Return (x, y) of the center of cell containing provided text 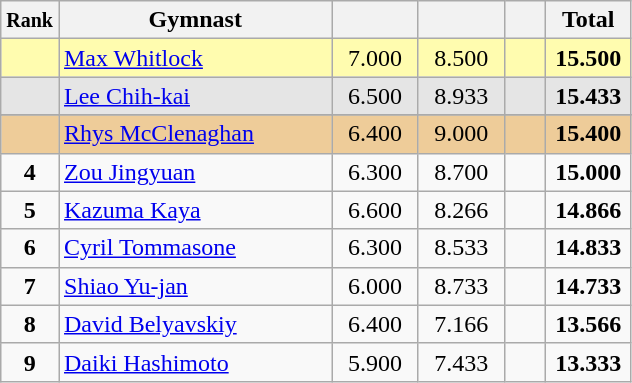
Kazuma Kaya (195, 210)
8.700 (461, 172)
5.900 (375, 362)
7.166 (461, 324)
Shiao Yu-jan (195, 286)
Rhys McClenaghan (195, 134)
14.866 (588, 210)
7.000 (375, 58)
15.500 (588, 58)
5 (30, 210)
8.533 (461, 248)
4 (30, 172)
6.500 (375, 96)
7.433 (461, 362)
Lee Chih-kai (195, 96)
6.600 (375, 210)
Gymnast (195, 20)
6 (30, 248)
Max Whitlock (195, 58)
8.733 (461, 286)
14.733 (588, 286)
9.000 (461, 134)
13.333 (588, 362)
14.833 (588, 248)
8.500 (461, 58)
9 (30, 362)
Rank (30, 20)
15.433 (588, 96)
7 (30, 286)
David Belyavskiy (195, 324)
8.266 (461, 210)
15.400 (588, 134)
6.000 (375, 286)
13.566 (588, 324)
Cyril Tommasone (195, 248)
Zou Jingyuan (195, 172)
8 (30, 324)
Total (588, 20)
15.000 (588, 172)
8.933 (461, 96)
Daiki Hashimoto (195, 362)
